For the text-containing cell, return its midpoint in (x, y) coordinate format. 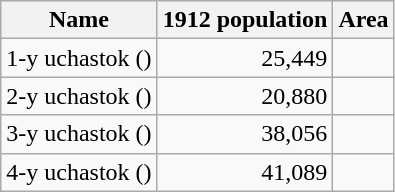
Area (364, 20)
2-y uchastok () (79, 96)
38,056 (245, 134)
Name (79, 20)
1-y uchastok () (79, 58)
41,089 (245, 172)
25,449 (245, 58)
4-y uchastok () (79, 172)
3-y uchastok () (79, 134)
1912 population (245, 20)
20,880 (245, 96)
